For the text-containing cell, return its midpoint in (X, Y) coordinate format. 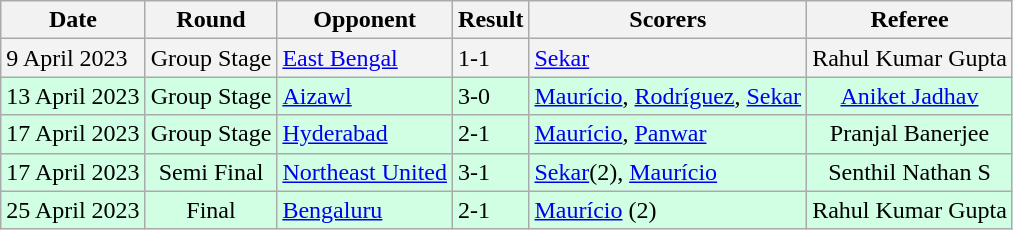
Northeast United (365, 172)
Final (211, 210)
Bengaluru (365, 210)
Hyderabad (365, 134)
13 April 2023 (73, 96)
25 April 2023 (73, 210)
9 April 2023 (73, 58)
Maurício, Rodríguez, Sekar (668, 96)
3-0 (491, 96)
Senthil Nathan S (910, 172)
Aizawl (365, 96)
Referee (910, 20)
Maurício, Panwar (668, 134)
Semi Final (211, 172)
Result (491, 20)
Sekar (668, 58)
Aniket Jadhav (910, 96)
3-1 (491, 172)
East Bengal (365, 58)
Sekar(2), Maurício (668, 172)
Scorers (668, 20)
1-1 (491, 58)
Date (73, 20)
Round (211, 20)
Maurício (2) (668, 210)
Pranjal Banerjee (910, 134)
Opponent (365, 20)
